Return the [x, y] coordinate for the center point of the cell that contains the specified text.  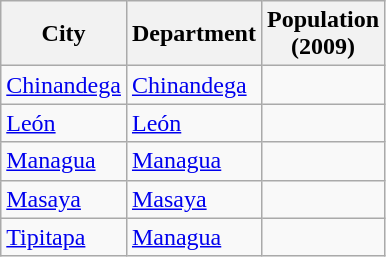
Population(2009) [322, 34]
Tipitapa [64, 237]
Department [194, 34]
City [64, 34]
